For the text-containing cell, return its midpoint in (x, y) coordinate format. 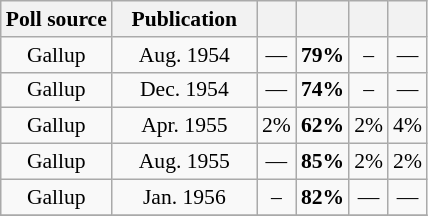
Apr. 1955 (184, 126)
Aug. 1954 (184, 55)
79% (322, 55)
Publication (184, 19)
74% (322, 90)
Aug. 1955 (184, 162)
85% (322, 162)
Jan. 1956 (184, 197)
82% (322, 197)
Poll source (56, 19)
Dec. 1954 (184, 90)
62% (322, 126)
4% (408, 126)
